Find where the given text appears and provide that cell's center as (x, y) coordinate. 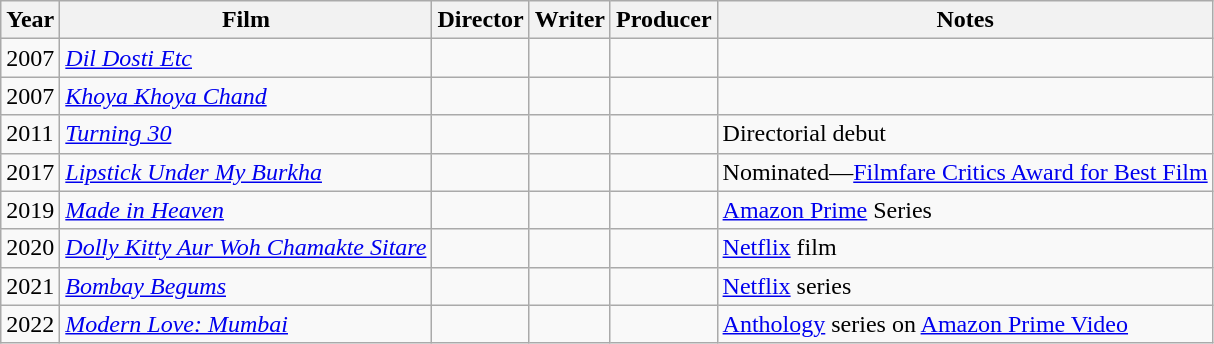
Khoya Khoya Chand (246, 96)
Anthology series on Amazon Prime Video (965, 324)
Producer (664, 20)
Dolly Kitty Aur Woh Chamakte Sitare (246, 248)
Netflix film (965, 248)
Dil Dosti Etc (246, 58)
2011 (30, 134)
2017 (30, 172)
Lipstick Under My Burkha (246, 172)
Year (30, 20)
2022 (30, 324)
Bombay Begums (246, 286)
Directorial debut (965, 134)
Modern Love: Mumbai (246, 324)
2021 (30, 286)
Turning 30 (246, 134)
Made in Heaven (246, 210)
Amazon Prime Series (965, 210)
Director (480, 20)
Writer (570, 20)
2020 (30, 248)
Notes (965, 20)
Film (246, 20)
Nominated—Filmfare Critics Award for Best Film (965, 172)
2019 (30, 210)
Netflix series (965, 286)
